Identify which cell holds the provided text, then report its (x, y) central coordinate. 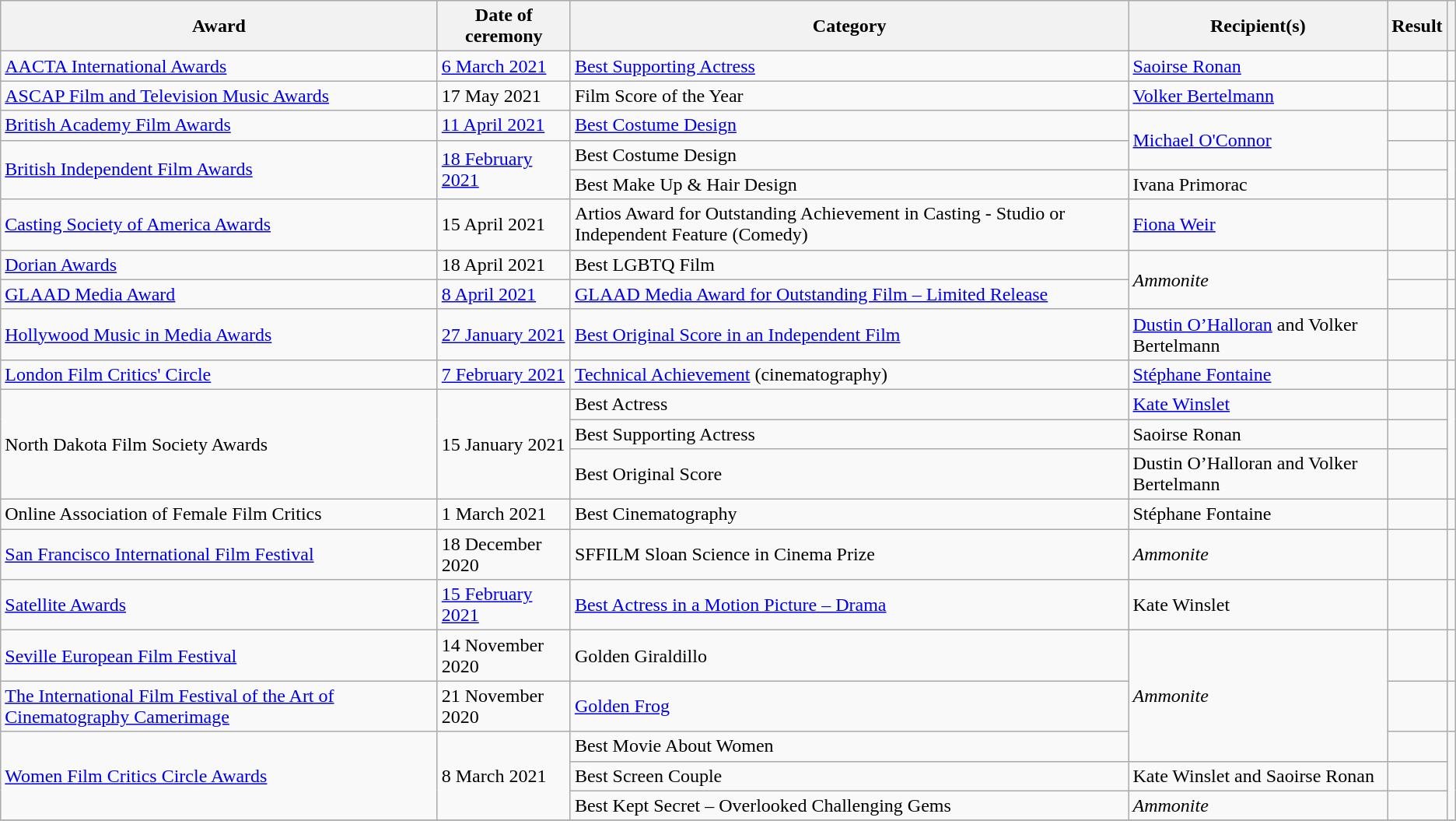
Golden Giraldillo (849, 655)
Satellite Awards (219, 605)
18 April 2021 (504, 265)
Dorian Awards (219, 265)
Category (849, 26)
17 May 2021 (504, 96)
Online Association of Female Film Critics (219, 514)
14 November 2020 (504, 655)
British Independent Film Awards (219, 170)
18 December 2020 (504, 554)
GLAAD Media Award for Outstanding Film – Limited Release (849, 294)
21 November 2020 (504, 707)
Golden Frog (849, 707)
Technical Achievement (cinematography) (849, 374)
Artios Award for Outstanding Achievement in Casting - Studio or Independent Feature (Comedy) (849, 224)
Best Screen Couple (849, 776)
Hollywood Music in Media Awards (219, 335)
AACTA International Awards (219, 66)
Casting Society of America Awards (219, 224)
Film Score of the Year (849, 96)
North Dakota Film Society Awards (219, 444)
Ivana Primorac (1258, 184)
6 March 2021 (504, 66)
Recipient(s) (1258, 26)
SFFILM Sloan Science in Cinema Prize (849, 554)
The International Film Festival of the Art of Cinematography Camerimage (219, 707)
GLAAD Media Award (219, 294)
Award (219, 26)
15 February 2021 (504, 605)
Best Movie About Women (849, 746)
Best Kept Secret – Overlooked Challenging Gems (849, 805)
Best Actress (849, 404)
San Francisco International Film Festival (219, 554)
7 February 2021 (504, 374)
Best Cinematography (849, 514)
Result (1417, 26)
Best Make Up & Hair Design (849, 184)
15 April 2021 (504, 224)
27 January 2021 (504, 335)
Best Original Score (849, 475)
Kate Winslet and Saoirse Ronan (1258, 776)
15 January 2021 (504, 444)
1 March 2021 (504, 514)
11 April 2021 (504, 125)
Seville European Film Festival (219, 655)
Date of ceremony (504, 26)
Volker Bertelmann (1258, 96)
Women Film Critics Circle Awards (219, 776)
8 April 2021 (504, 294)
Fiona Weir (1258, 224)
18 February 2021 (504, 170)
8 March 2021 (504, 776)
Michael O'Connor (1258, 140)
Best LGBTQ Film (849, 265)
Best Original Score in an Independent Film (849, 335)
Best Actress in a Motion Picture – Drama (849, 605)
ASCAP Film and Television Music Awards (219, 96)
London Film Critics' Circle (219, 374)
British Academy Film Awards (219, 125)
